Output the [x, y] coordinate of the center of the cell containing the given text.  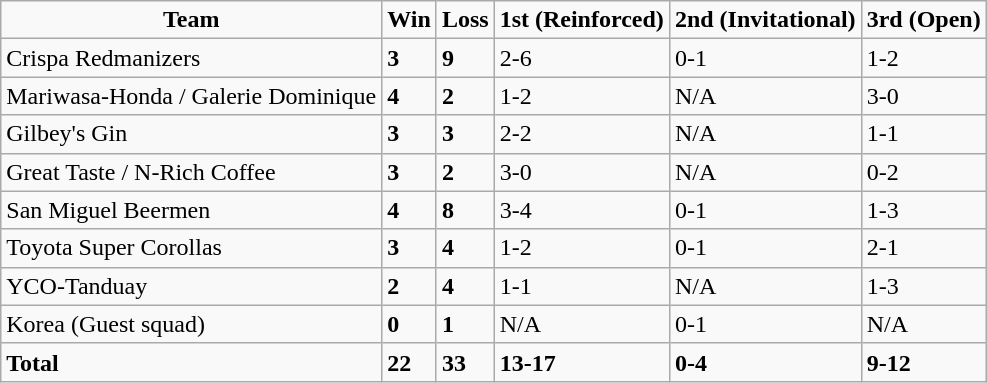
2-2 [582, 134]
Toyota Super Corollas [192, 248]
2-1 [924, 248]
Total [192, 362]
13-17 [582, 362]
YCO-Tanduay [192, 286]
9-12 [924, 362]
Korea (Guest squad) [192, 324]
9 [465, 58]
0-4 [765, 362]
1st (Reinforced) [582, 20]
San Miguel Beermen [192, 210]
Win [410, 20]
2nd (Invitational) [765, 20]
Great Taste / N-Rich Coffee [192, 172]
0 [410, 324]
1 [465, 324]
3-4 [582, 210]
8 [465, 210]
2-6 [582, 58]
Team [192, 20]
Mariwasa-Honda / Galerie Dominique [192, 96]
Loss [465, 20]
22 [410, 362]
33 [465, 362]
Crispa Redmanizers [192, 58]
3rd (Open) [924, 20]
0-2 [924, 172]
Gilbey's Gin [192, 134]
